Determine the (X, Y) coordinate at the center of the cell enclosing the given text.  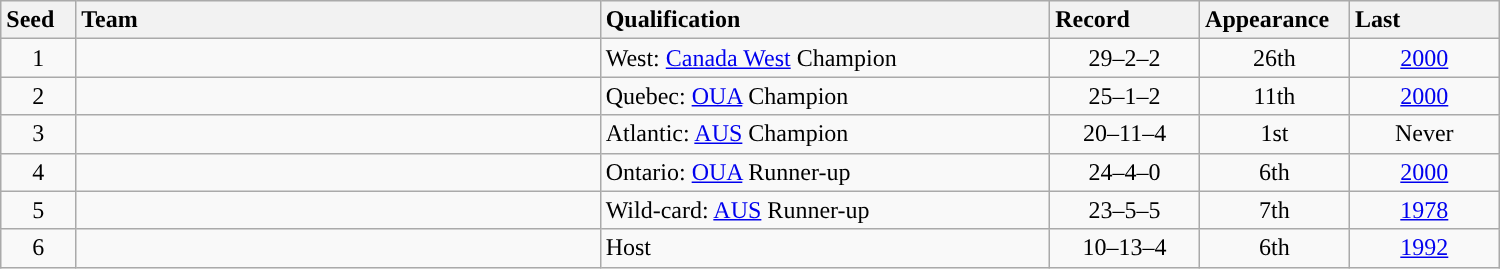
4 (38, 172)
29–2–2 (1125, 58)
1st (1275, 134)
Record (1125, 20)
20–11–4 (1125, 134)
5 (38, 210)
Host (825, 248)
Wild-card: AUS Runner-up (825, 210)
7th (1275, 210)
Atlantic: AUS Champion (825, 134)
West: Canada West Champion (825, 58)
Team (338, 20)
6 (38, 248)
11th (1275, 96)
1992 (1424, 248)
Last (1424, 20)
23–5–5 (1125, 210)
1978 (1424, 210)
24–4–0 (1125, 172)
Quebec: OUA Champion (825, 96)
Seed (38, 20)
26th (1275, 58)
1 (38, 58)
2 (38, 96)
Qualification (825, 20)
Ontario: OUA Runner-up (825, 172)
Appearance (1275, 20)
Never (1424, 134)
25–1–2 (1125, 96)
3 (38, 134)
10–13–4 (1125, 248)
